Find where the given text appears and provide that cell's center as [x, y] coordinate. 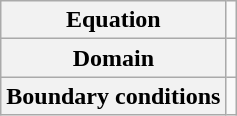
Equation [114, 20]
Boundary conditions [114, 96]
Domain [114, 58]
